Find where the given text appears and provide that cell's center as (x, y) coordinate. 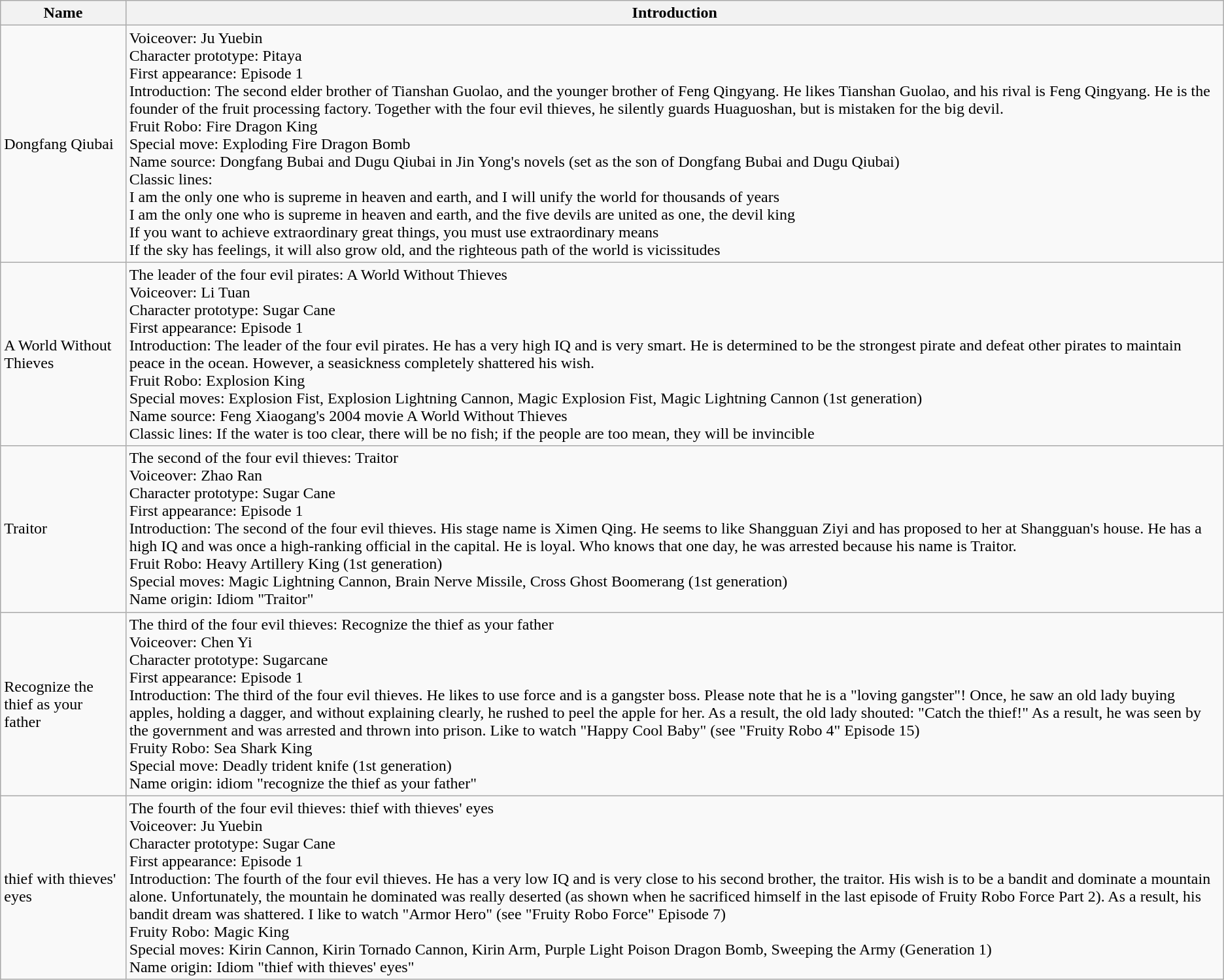
Introduction (675, 13)
thief with thieves' eyes (63, 888)
A World Without Thieves (63, 354)
Recognize the thief as your father (63, 703)
Traitor (63, 529)
Dongfang Qiubai (63, 144)
Name (63, 13)
